Extract the [x, y] coordinate from the center of the cell holding the provided text.  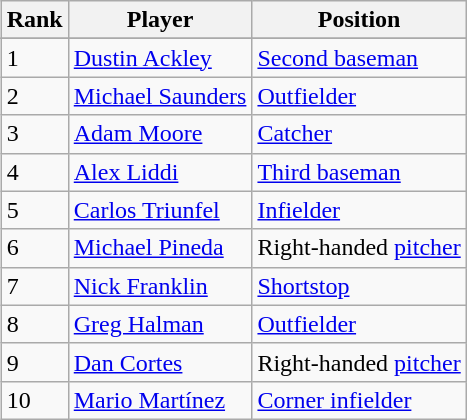
5 [34, 210]
6 [34, 248]
4 [34, 172]
Mario Martínez [160, 400]
Dustin Ackley [160, 58]
Dan Cortes [160, 362]
Third baseman [359, 172]
Position [359, 20]
Player [160, 20]
Corner infielder [359, 400]
Catcher [359, 134]
Alex Liddi [160, 172]
Michael Saunders [160, 96]
Greg Halman [160, 324]
1 [34, 58]
7 [34, 286]
Adam Moore [160, 134]
Nick Franklin [160, 286]
Infielder [359, 210]
Rank [34, 20]
Second baseman [359, 58]
Carlos Triunfel [160, 210]
Shortstop [359, 286]
10 [34, 400]
Michael Pineda [160, 248]
2 [34, 96]
9 [34, 362]
3 [34, 134]
8 [34, 324]
